Return the (X, Y) coordinate for the center point of the cell that contains the specified text.  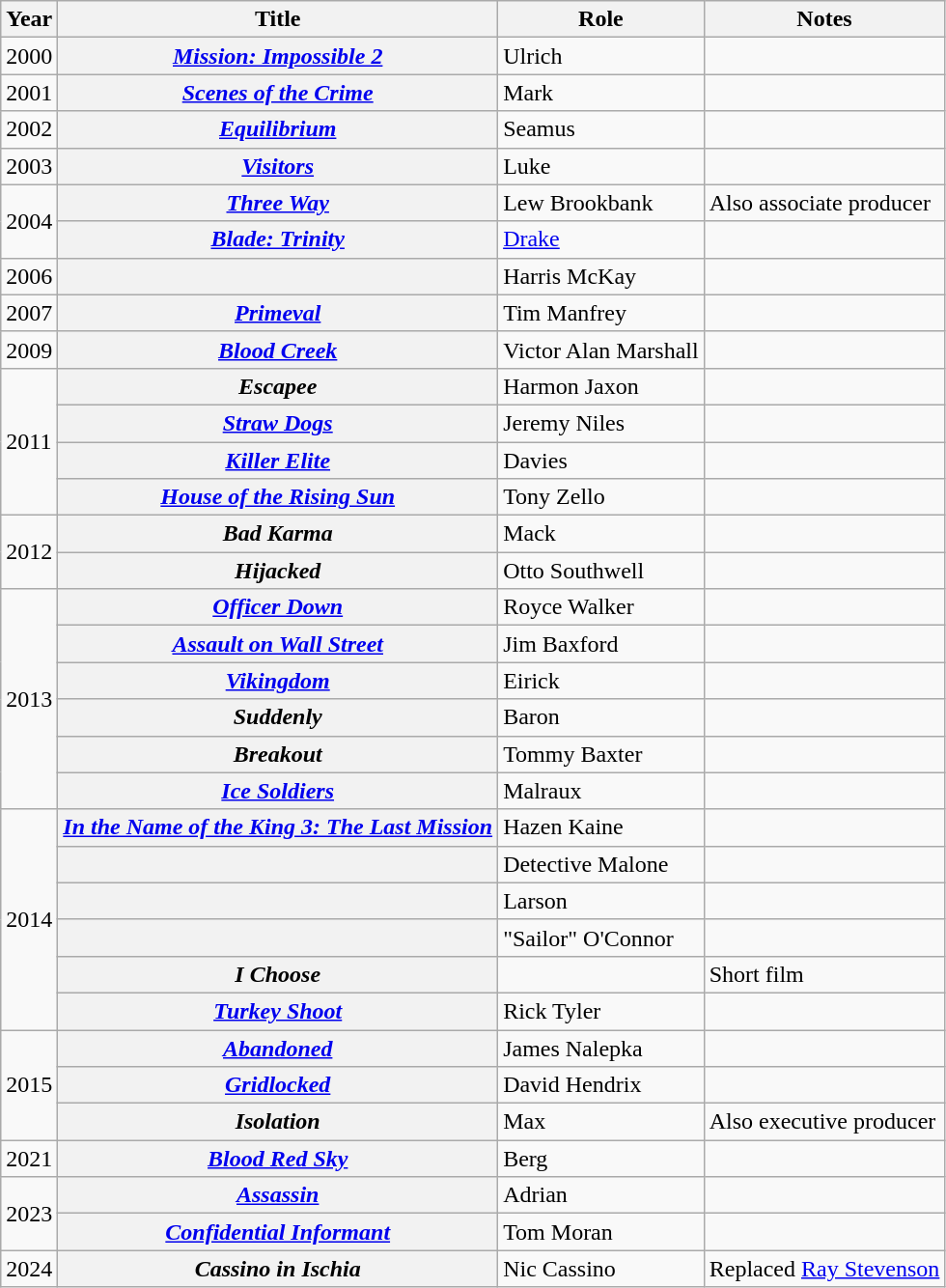
"Sailor" O'Connor (601, 938)
Nic Cassino (601, 1269)
2014 (29, 919)
Tom Moran (601, 1232)
Blade: Trinity (278, 239)
Officer Down (278, 607)
Larson (601, 901)
Vikingdom (278, 681)
2024 (29, 1269)
Seamus (601, 129)
Title (278, 19)
2000 (29, 56)
Replaced Ray Stevenson (824, 1269)
Year (29, 19)
Otto Southwell (601, 571)
Rick Tyler (601, 1011)
Three Way (278, 203)
2006 (29, 276)
Bad Karma (278, 534)
Scenes of the Crime (278, 93)
Isolation (278, 1122)
Hazen Kaine (601, 827)
Harris McKay (601, 276)
2023 (29, 1214)
2009 (29, 350)
Ulrich (601, 56)
Gridlocked (278, 1085)
Tim Manfrey (601, 313)
Suddenly (278, 717)
Royce Walker (601, 607)
Luke (601, 166)
Baron (601, 717)
Davies (601, 461)
2004 (29, 221)
I Choose (278, 974)
Cassino in Ischia (278, 1269)
Killer Elite (278, 461)
Harmon Jaxon (601, 386)
Max (601, 1122)
Turkey Shoot (278, 1011)
2003 (29, 166)
Berg (601, 1159)
Hijacked (278, 571)
Drake (601, 239)
Eirick (601, 681)
In the Name of the King 3: The Last Mission (278, 827)
2012 (29, 552)
James Nalepka (601, 1048)
Short film (824, 974)
Adrian (601, 1195)
Mack (601, 534)
Visitors (278, 166)
Jim Baxford (601, 644)
Jeremy Niles (601, 423)
House of the Rising Sun (278, 497)
2021 (29, 1159)
Also associate producer (824, 203)
Blood Red Sky (278, 1159)
Confidential Informant (278, 1232)
Equilibrium (278, 129)
Tommy Baxter (601, 754)
Abandoned (278, 1048)
Straw Dogs (278, 423)
Mark (601, 93)
Blood Creek (278, 350)
Breakout (278, 754)
Victor Alan Marshall (601, 350)
Assassin (278, 1195)
Primeval (278, 313)
Notes (824, 19)
Malraux (601, 791)
2001 (29, 93)
Detective Malone (601, 864)
Escapee (278, 386)
Lew Brookbank (601, 203)
2007 (29, 313)
David Hendrix (601, 1085)
2015 (29, 1084)
Mission: Impossible 2 (278, 56)
Also executive producer (824, 1122)
Assault on Wall Street (278, 644)
Role (601, 19)
Tony Zello (601, 497)
2013 (29, 699)
2011 (29, 441)
2002 (29, 129)
Ice Soldiers (278, 791)
